Find where the given text appears and provide that cell's center as [X, Y] coordinate. 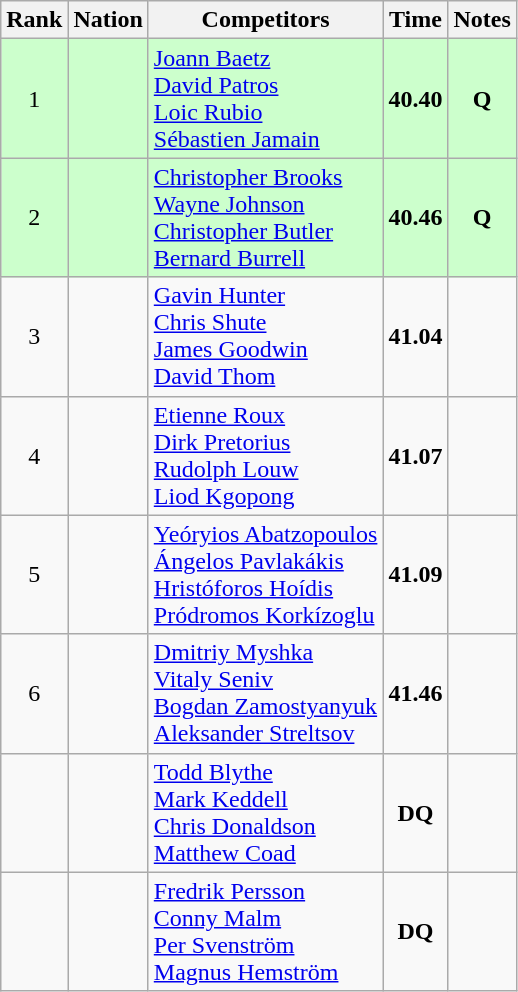
Notes [482, 20]
1 [34, 98]
Gavin HunterChris ShuteJames GoodwinDavid Thom [266, 336]
Time [416, 20]
41.04 [416, 336]
Yeóryios AbatzopoulosÁngelos PavlakákisHristóforos HoídisPródromos Korkízoglu [266, 574]
5 [34, 574]
Nation [108, 20]
6 [34, 694]
Christopher BrooksWayne JohnsonChristopher ButlerBernard Burrell [266, 218]
41.46 [416, 694]
Joann BaetzDavid PatrosLoic RubioSébastien Jamain [266, 98]
2 [34, 218]
Todd BlytheMark KeddellChris DonaldsonMatthew Coad [266, 812]
Dmitriy MyshkaVitaly SenivBogdan ZamostyanyukAleksander Streltsov [266, 694]
3 [34, 336]
41.09 [416, 574]
40.40 [416, 98]
Rank [34, 20]
40.46 [416, 218]
41.07 [416, 456]
Competitors [266, 20]
4 [34, 456]
Etienne RouxDirk PretoriusRudolph LouwLiod Kgopong [266, 456]
Fredrik PerssonConny MalmPer SvenströmMagnus Hemström [266, 932]
